Detect which cell encompasses the target text, then output its [X, Y] center coordinate. 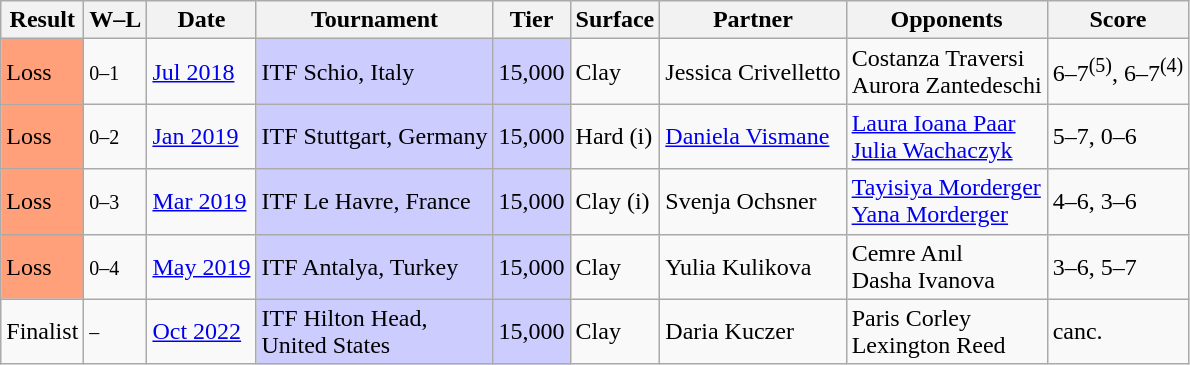
Daniela Vismane [753, 136]
5–7, 0–6 [1118, 136]
Daria Kuczer [753, 332]
3–6, 5–7 [1118, 266]
0–1 [116, 72]
Oct 2022 [202, 332]
ITF Stuttgart, Germany [374, 136]
– [116, 332]
Opponents [946, 20]
Svenja Ochsner [753, 202]
Tier [532, 20]
ITF Schio, Italy [374, 72]
W–L [116, 20]
ITF Antalya, Turkey [374, 266]
Date [202, 20]
Tournament [374, 20]
Jessica Crivelletto [753, 72]
Cemre Anıl Dasha Ivanova [946, 266]
0–2 [116, 136]
Finalist [42, 332]
Jul 2018 [202, 72]
0–4 [116, 266]
ITF Le Havre, France [374, 202]
Hard (i) [615, 136]
Surface [615, 20]
4–6, 3–6 [1118, 202]
Costanza Traversi Aurora Zantedeschi [946, 72]
0–3 [116, 202]
Tayisiya Morderger Yana Morderger [946, 202]
Yulia Kulikova [753, 266]
Laura Ioana Paar Julia Wachaczyk [946, 136]
canc. [1118, 332]
Partner [753, 20]
Mar 2019 [202, 202]
Clay (i) [615, 202]
ITF Hilton Head, United States [374, 332]
Result [42, 20]
May 2019 [202, 266]
Score [1118, 20]
6–7(5), 6–7(4) [1118, 72]
Paris Corley Lexington Reed [946, 332]
Jan 2019 [202, 136]
